Output the (X, Y) coordinate of the center of the cell containing the given text.  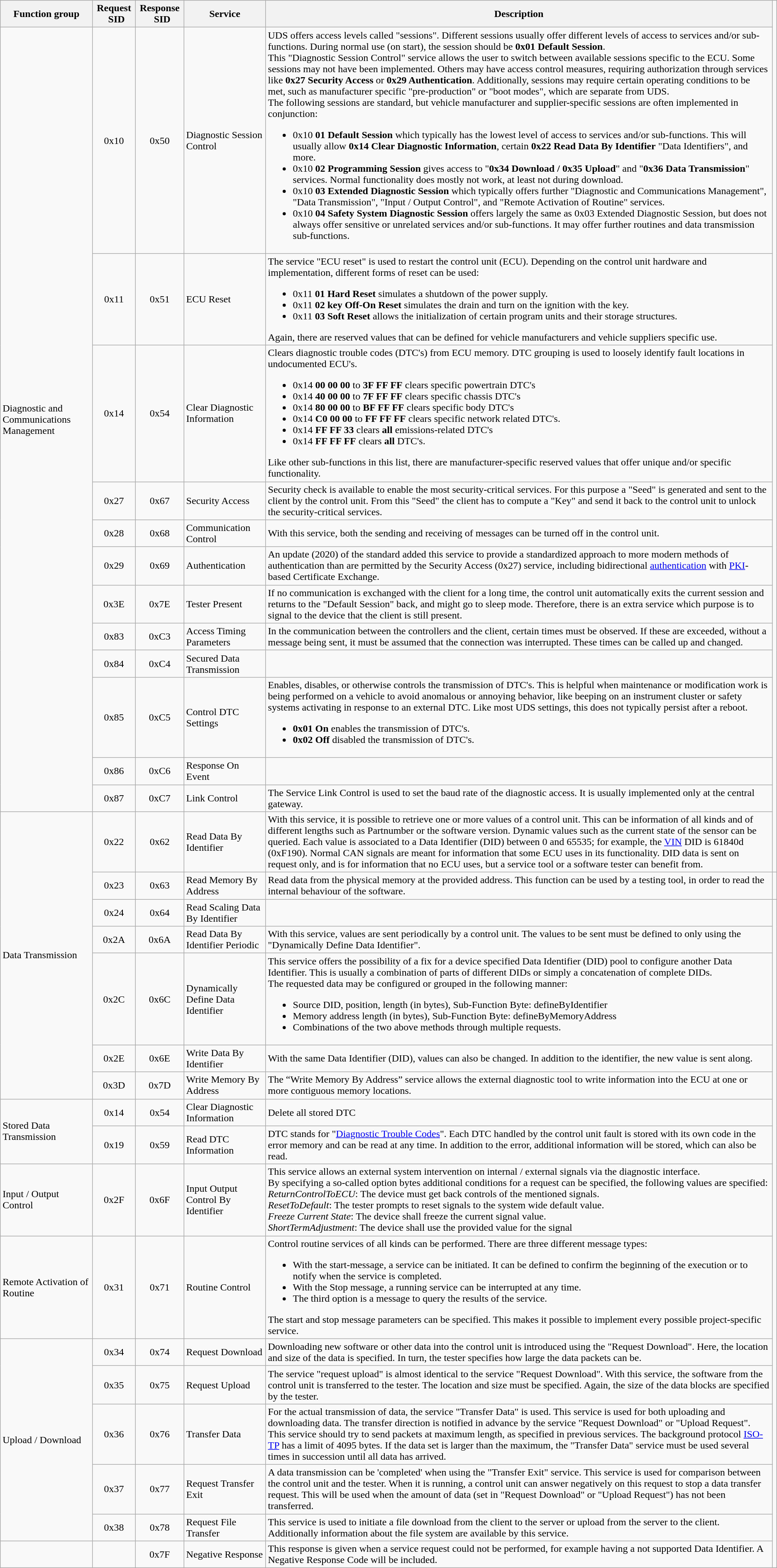
0x59 (159, 1145)
Input / Output Control (46, 1200)
0x6A (159, 940)
Read DTC Information (225, 1145)
Authentication (225, 566)
Diagnostic Session Control (225, 140)
Request Upload (225, 1385)
0x19 (114, 1145)
Read Scaling Data By Identifier (225, 913)
0x34 (114, 1352)
0x76 (159, 1434)
Delete all stored DTC (519, 1113)
Stored Data Transmission (46, 1132)
0x74 (159, 1352)
ECU Reset (225, 299)
Link Control (225, 798)
0x28 (114, 533)
Request Download (225, 1352)
0x3D (114, 1085)
Communication Control (225, 533)
Read Memory By Address (225, 886)
Request Transfer Exit (225, 1489)
0x67 (159, 501)
0x2F (114, 1200)
Function group (46, 14)
Tester Present (225, 604)
0x86 (114, 771)
0x23 (114, 886)
0x7D (159, 1085)
Dynamically Define Data Identifier (225, 999)
Service (225, 14)
Input Output Control By Identifier (225, 1200)
0x71 (159, 1287)
0x37 (114, 1489)
0x7F (159, 1555)
Diagnostic and Communications Management (46, 420)
0x69 (159, 566)
Control DTC Settings (225, 717)
0x31 (114, 1287)
Response On Event (225, 771)
0x7E (159, 604)
0xC6 (159, 771)
The Service Link Control is used to set the baud rate of the diagnostic access. It is usually implemented only at the central gateway. (519, 798)
0x24 (114, 913)
0x50 (159, 140)
0x22 (114, 842)
0x10 (114, 140)
Security Access (225, 501)
Transfer Data (225, 1434)
Write Data By Identifier (225, 1059)
0x2C (114, 999)
0x29 (114, 566)
With the same Data Identifier (DID), values can also be changed. In addition to the identifier, the new value is sent along. (519, 1059)
0x64 (159, 913)
0x84 (114, 664)
0x83 (114, 636)
0x51 (159, 299)
Request File Transfer (225, 1527)
Read Data By Identifier Periodic (225, 940)
0x87 (114, 798)
0x3E (114, 604)
0x62 (159, 842)
0x63 (159, 886)
With this service, both the sending and receiving of messages can be turned off in the control unit. (519, 533)
0x68 (159, 533)
0x27 (114, 501)
Write Memory By Address (225, 1085)
0x2A (114, 940)
0xC7 (159, 798)
Secured Data Transmission (225, 664)
0x36 (114, 1434)
Negative Response (225, 1555)
0x2E (114, 1059)
Remote Activation of Routine (46, 1287)
Request SID (114, 14)
0xC3 (159, 636)
Upload / Download (46, 1439)
0x35 (114, 1385)
0x75 (159, 1385)
0x11 (114, 299)
0x78 (159, 1527)
Read Data By Identifier (225, 842)
0x6C (159, 999)
Data Transmission (46, 955)
Response SID (159, 14)
Routine Control (225, 1287)
0x6E (159, 1059)
0xC4 (159, 664)
Description (519, 14)
0x38 (114, 1527)
0xC5 (159, 717)
0x77 (159, 1489)
0x85 (114, 717)
0x6F (159, 1200)
Access Timing Parameters (225, 636)
